Search for the cell housing the specified text and yield its (x, y) center coordinate. 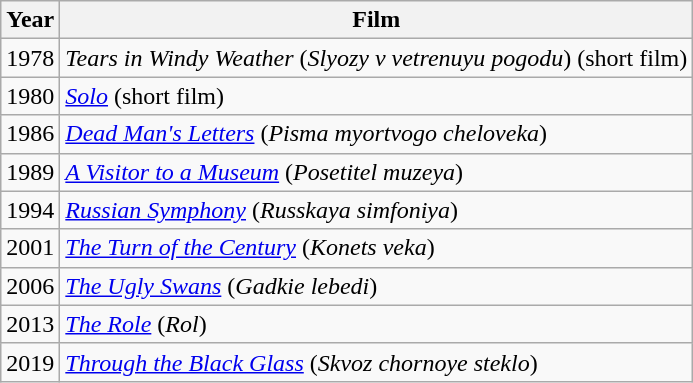
A Visitor to a Museum (Posetitel muzeya) (376, 172)
Tears in Windy Weather (Slyozy v vetrenuyu pogodu) (short film) (376, 58)
2013 (30, 324)
2006 (30, 286)
1994 (30, 210)
1978 (30, 58)
The Turn of the Century (Konets veka) (376, 248)
The Role (Rol) (376, 324)
The Ugly Swans (Gadkie lebedi) (376, 286)
Year (30, 20)
Film (376, 20)
Russian Symphony (Russkaya simfoniya) (376, 210)
Through the Black Glass (Skvoz chornoye steklo) (376, 362)
1989 (30, 172)
2019 (30, 362)
1986 (30, 134)
1980 (30, 96)
2001 (30, 248)
Dead Man's Letters (Pisma myortvogo cheloveka) (376, 134)
Solo (short film) (376, 96)
